Identify which cell holds the provided text, then report its [x, y] central coordinate. 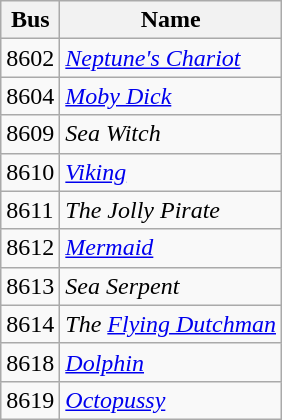
Bus [30, 20]
Neptune's Chariot [171, 58]
8610 [30, 172]
8611 [30, 210]
8614 [30, 324]
8604 [30, 96]
Name [171, 20]
8612 [30, 248]
Mermaid [171, 248]
Octopussy [171, 400]
Sea Serpent [171, 286]
Sea Witch [171, 134]
The Flying Dutchman [171, 324]
8619 [30, 400]
8613 [30, 286]
Dolphin [171, 362]
8618 [30, 362]
Viking [171, 172]
Moby Dick [171, 96]
8602 [30, 58]
8609 [30, 134]
The Jolly Pirate [171, 210]
